Scan for the cell matching the given text and deliver its (x, y) coordinate at center. 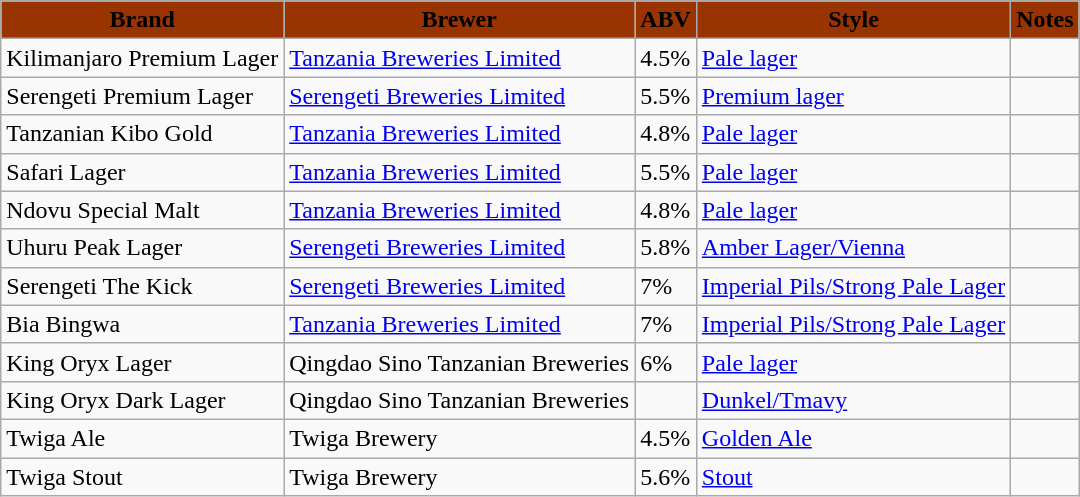
5.8% (666, 248)
Tanzanian Kibo Gold (142, 134)
King Oryx Dark Lager (142, 400)
Safari Lager (142, 172)
Premium lager (853, 96)
Serengeti Premium Lager (142, 96)
King Oryx Lager (142, 362)
5.6% (666, 477)
Brand (142, 20)
Kilimanjaro Premium Lager (142, 58)
Dunkel/Tmavy (853, 400)
Golden Ale (853, 438)
6% (666, 362)
Uhuru Peak Lager (142, 248)
Style (853, 20)
Twiga Ale (142, 438)
Twiga Stout (142, 477)
Bia Bingwa (142, 324)
ABV (666, 20)
Serengeti The Kick (142, 286)
Brewer (460, 20)
Notes (1045, 20)
Ndovu Special Malt (142, 210)
Stout (853, 477)
Amber Lager/Vienna (853, 248)
